Detect which cell encompasses the target text, then output its (X, Y) center coordinate. 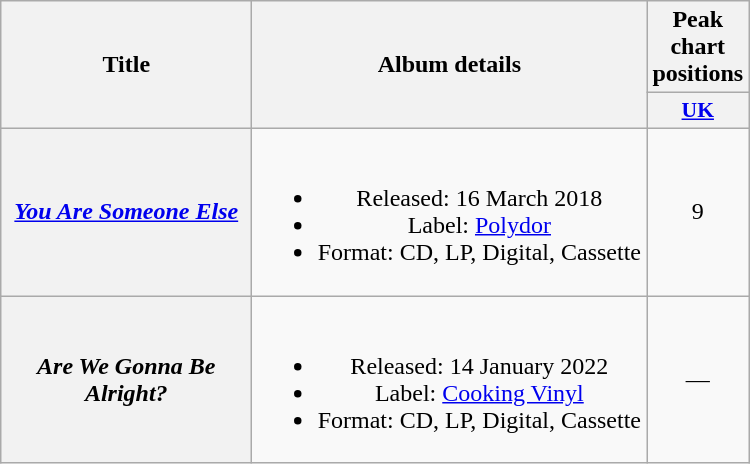
Released: 16 March 2018Label: PolydorFormat: CD, LP, Digital, Cassette (450, 212)
Peak chart positions (698, 47)
— (698, 380)
You Are Someone Else (126, 212)
Released: 14 January 2022Label: Cooking VinylFormat: CD, LP, Digital, Cassette (450, 380)
9 (698, 212)
UK (698, 111)
Title (126, 65)
Album details (450, 65)
Are We Gonna Be Alright? (126, 380)
